From the cell containing the given text, extract its center point as (X, Y) coordinate. 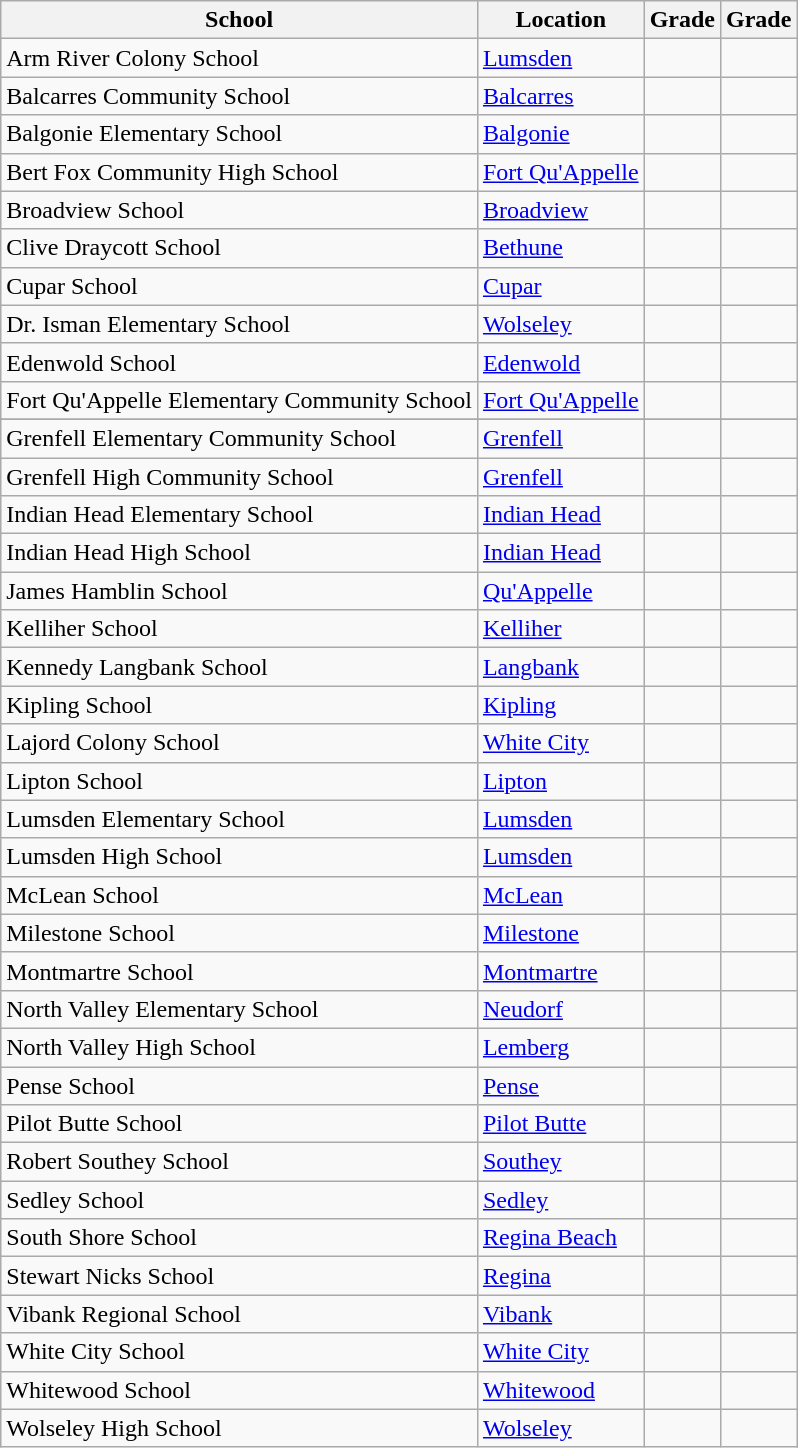
McLean School (240, 895)
North Valley Elementary School (240, 1009)
Lajord Colony School (240, 743)
Sedley (560, 1200)
Dr. Isman Elementary School (240, 324)
Kipling School (240, 705)
Edenwold School (240, 362)
Langbank (560, 667)
Broadview School (240, 210)
Southey (560, 1162)
Pilot Butte School (240, 1124)
Whitewood School (240, 1390)
Edenwold (560, 362)
Grenfell Elementary Community School (240, 438)
Kipling (560, 705)
Bert Fox Community High School (240, 172)
Balgonie (560, 134)
Neudorf (560, 1009)
Robert Southey School (240, 1162)
Lemberg (560, 1047)
Montmartre School (240, 971)
Indian Head Elementary School (240, 515)
North Valley High School (240, 1047)
Stewart Nicks School (240, 1276)
Sedley School (240, 1200)
Balgonie Elementary School (240, 134)
White City School (240, 1352)
Clive Draycott School (240, 248)
Pense (560, 1085)
Regina (560, 1276)
Vibank Regional School (240, 1314)
School (240, 20)
Lipton School (240, 781)
Qu'Appelle (560, 591)
Milestone School (240, 933)
Kelliher School (240, 629)
Lumsden High School (240, 857)
Montmartre (560, 971)
McLean (560, 895)
Bethune (560, 248)
Location (560, 20)
Regina Beach (560, 1238)
Indian Head High School (240, 553)
James Hamblin School (240, 591)
Pilot Butte (560, 1124)
Balcarres Community School (240, 96)
Arm River Colony School (240, 58)
Whitewood (560, 1390)
Cupar School (240, 286)
Grenfell High Community School (240, 477)
Kelliher (560, 629)
Balcarres (560, 96)
South Shore School (240, 1238)
Lipton (560, 781)
Lumsden Elementary School (240, 819)
Pense School (240, 1085)
Fort Qu'Appelle Elementary Community School (240, 400)
Broadview (560, 210)
Cupar (560, 286)
Vibank (560, 1314)
Kennedy Langbank School (240, 667)
Wolseley High School (240, 1428)
Milestone (560, 933)
